Pinpoint the cell where the given text exists, returning its [X, Y] midpoint coordinate. 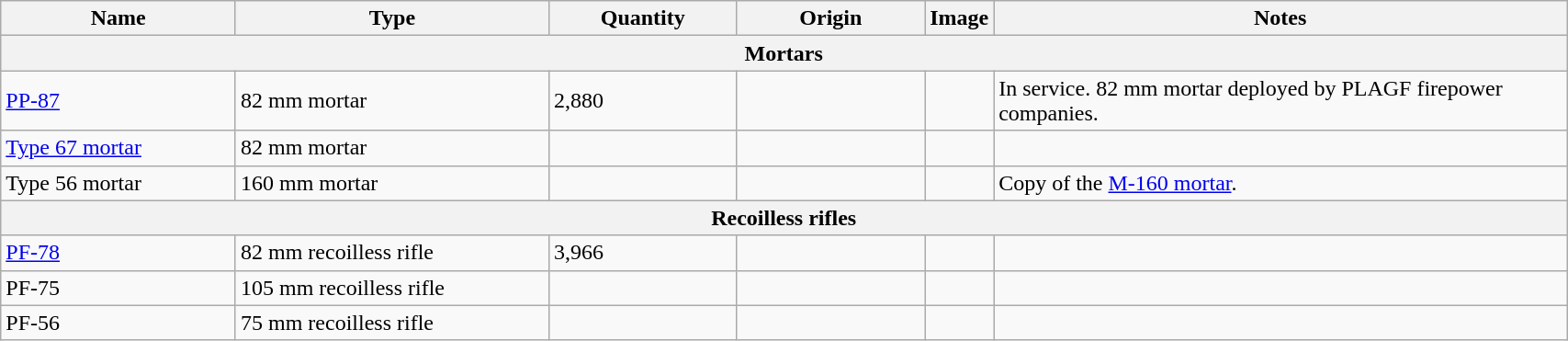
In service. 82 mm mortar deployed by PLAGF firepower companies. [1280, 101]
PF-78 [118, 253]
PF-75 [118, 288]
2,880 [643, 101]
Recoilless rifles [784, 218]
3,966 [643, 253]
75 mm recoilless rifle [391, 323]
Origin [830, 18]
Quantity [643, 18]
Type [391, 18]
PF-56 [118, 323]
82 mm recoilless rifle [391, 253]
Image [959, 18]
Name [118, 18]
160 mm mortar [391, 183]
PP-87 [118, 101]
105 mm recoilless rifle [391, 288]
Type 67 mortar [118, 148]
Mortars [784, 53]
Notes [1280, 18]
Type 56 mortar [118, 183]
Copy of the M-160 mortar. [1280, 183]
